Capture the cell that displays the provided text and extract its (X, Y) central coordinate. 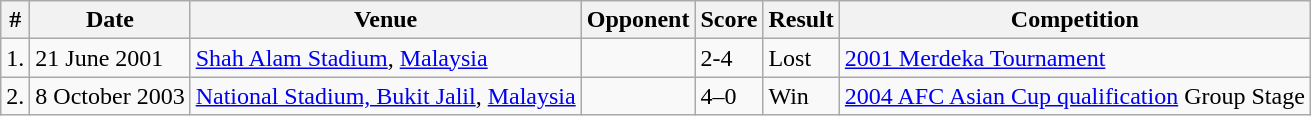
4–0 (729, 96)
Score (729, 20)
Result (801, 20)
Opponent (638, 20)
2001 Merdeka Tournament (1074, 58)
Shah Alam Stadium, Malaysia (386, 58)
8 October 2003 (110, 96)
1. (16, 58)
Lost (801, 58)
Competition (1074, 20)
2. (16, 96)
2-4 (729, 58)
21 June 2001 (110, 58)
2004 AFC Asian Cup qualification Group Stage (1074, 96)
Venue (386, 20)
# (16, 20)
National Stadium, Bukit Jalil, Malaysia (386, 96)
Win (801, 96)
Date (110, 20)
